Extract the [x, y] coordinate from the center of the cell holding the provided text.  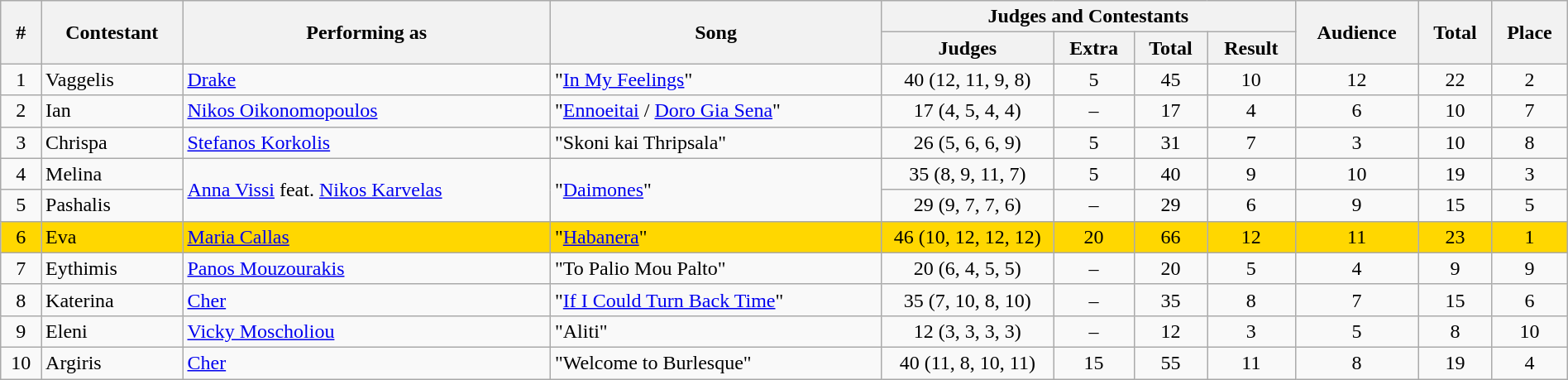
Vicky Moscholiou [366, 331]
Katerina [112, 300]
17 (4, 5, 4, 4) [968, 111]
31 [1170, 142]
Eythimis [112, 268]
Judges and Contestants [1088, 17]
Extra [1093, 48]
66 [1170, 237]
55 [1170, 363]
35 (7, 10, 8, 10) [968, 300]
"To Palio Mou Palto" [715, 268]
Performing as [366, 32]
22 [1455, 79]
"Daimones" [715, 190]
Chrispa [112, 142]
23 [1455, 237]
40 [1170, 174]
20 (6, 4, 5, 5) [968, 268]
Eva [112, 237]
"Aliti" [715, 331]
45 [1170, 79]
35 [1170, 300]
"In My Feelings" [715, 79]
Audience [1356, 32]
26 (5, 6, 6, 9) [968, 142]
Pashalis [112, 205]
"Ennoeitai / Doro Gia Sena" [715, 111]
Ian [112, 111]
Result [1251, 48]
Judges [968, 48]
Place [1530, 32]
Panos Mouzourakis [366, 268]
Argiris [112, 363]
40 (11, 8, 10, 11) [968, 363]
12 (3, 3, 3, 3) [968, 331]
17 [1170, 111]
Stefanos Korkolis [366, 142]
29 (9, 7, 7, 6) [968, 205]
Maria Callas [366, 237]
40 (12, 11, 9, 8) [968, 79]
Nikos Oikonomopoulos [366, 111]
Eleni [112, 331]
Anna Vissi feat. Nikos Karvelas [366, 190]
"Skoni kai Thripsala" [715, 142]
Song [715, 32]
"Habanera" [715, 237]
35 (8, 9, 11, 7) [968, 174]
46 (10, 12, 12, 12) [968, 237]
Contestant [112, 32]
Vaggelis [112, 79]
# [22, 32]
"Welcome to Burlesque" [715, 363]
Melina [112, 174]
"If I Could Turn Back Time" [715, 300]
Drake [366, 79]
29 [1170, 205]
